Pinpoint the cell where the given text exists, returning its (X, Y) midpoint coordinate. 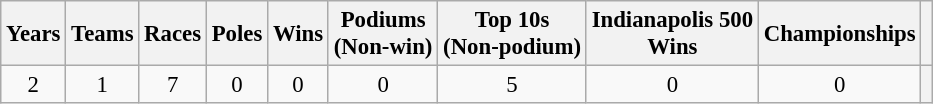
1 (102, 85)
Teams (102, 34)
7 (173, 85)
Wins (298, 34)
Indianapolis 500Wins (672, 34)
Years (34, 34)
2 (34, 85)
5 (512, 85)
Championships (840, 34)
Top 10s(Non-podium) (512, 34)
Races (173, 34)
Podiums(Non-win) (382, 34)
Poles (236, 34)
